Pinpoint the cell where the given text exists, returning its [x, y] midpoint coordinate. 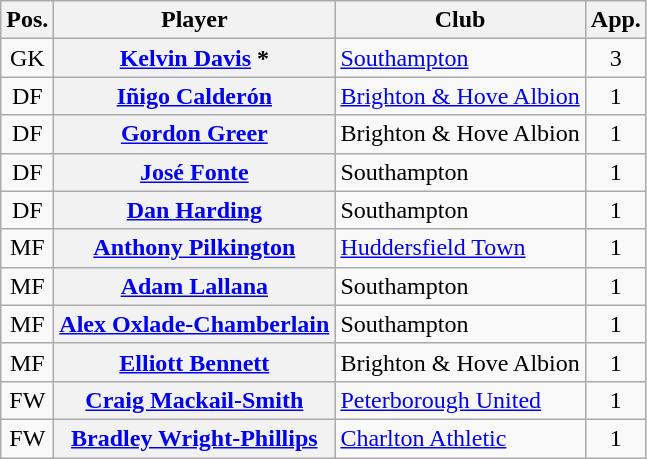
Kelvin Davis * [194, 58]
Iñigo Calderón [194, 96]
Pos. [28, 20]
Huddersfield Town [460, 248]
José Fonte [194, 172]
Adam Lallana [194, 286]
Charlton Athletic [460, 438]
Anthony Pilkington [194, 248]
Gordon Greer [194, 134]
App. [616, 20]
Bradley Wright-Phillips [194, 438]
Player [194, 20]
Dan Harding [194, 210]
3 [616, 58]
Elliott Bennett [194, 362]
Craig Mackail-Smith [194, 400]
Peterborough United [460, 400]
Club [460, 20]
Alex Oxlade-Chamberlain [194, 324]
GK [28, 58]
